Locate the cell with the specified text and output its [X, Y] center coordinate. 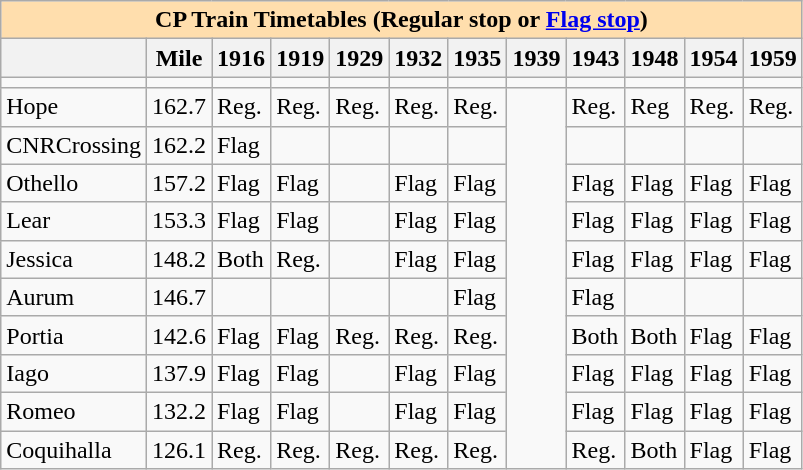
132.2 [180, 411]
1916 [242, 58]
Othello [74, 183]
1939 [536, 58]
Hope [74, 107]
137.9 [180, 373]
CP Train Timetables (Regular stop or Flag stop) [402, 20]
Reg [654, 107]
1959 [772, 58]
1935 [478, 58]
CNRCrossing [74, 145]
1932 [418, 58]
1943 [596, 58]
162.2 [180, 145]
Romeo [74, 411]
1948 [654, 58]
126.1 [180, 449]
157.2 [180, 183]
1929 [360, 58]
Mile [180, 58]
148.2 [180, 259]
Jessica [74, 259]
1954 [714, 58]
Coquihalla [74, 449]
153.3 [180, 221]
146.7 [180, 297]
Portia [74, 335]
Aurum [74, 297]
1919 [300, 58]
Iago [74, 373]
162.7 [180, 107]
142.6 [180, 335]
Lear [74, 221]
